Provide the (x, y) coordinate of the cell's center where the given text is located.  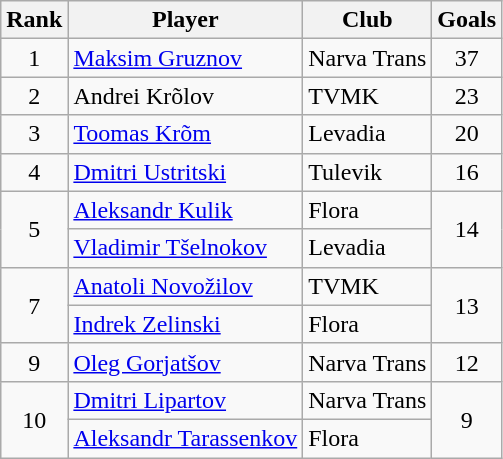
7 (34, 305)
Toomas Krõm (186, 134)
3 (34, 134)
Indrek Zelinski (186, 324)
Goals (467, 20)
Maksim Gruznov (186, 58)
Aleksandr Tarassenkov (186, 438)
5 (34, 229)
Club (368, 20)
12 (467, 362)
Player (186, 20)
4 (34, 172)
Rank (34, 20)
10 (34, 419)
Aleksandr Kulik (186, 210)
23 (467, 96)
Dmitri Ustritski (186, 172)
14 (467, 229)
Vladimir Tšelnokov (186, 248)
Andrei Krõlov (186, 96)
13 (467, 305)
Oleg Gorjatšov (186, 362)
20 (467, 134)
16 (467, 172)
Tulevik (368, 172)
1 (34, 58)
37 (467, 58)
Anatoli Novožilov (186, 286)
Dmitri Lipartov (186, 400)
2 (34, 96)
